From the cell containing the given text, extract its center point as [X, Y] coordinate. 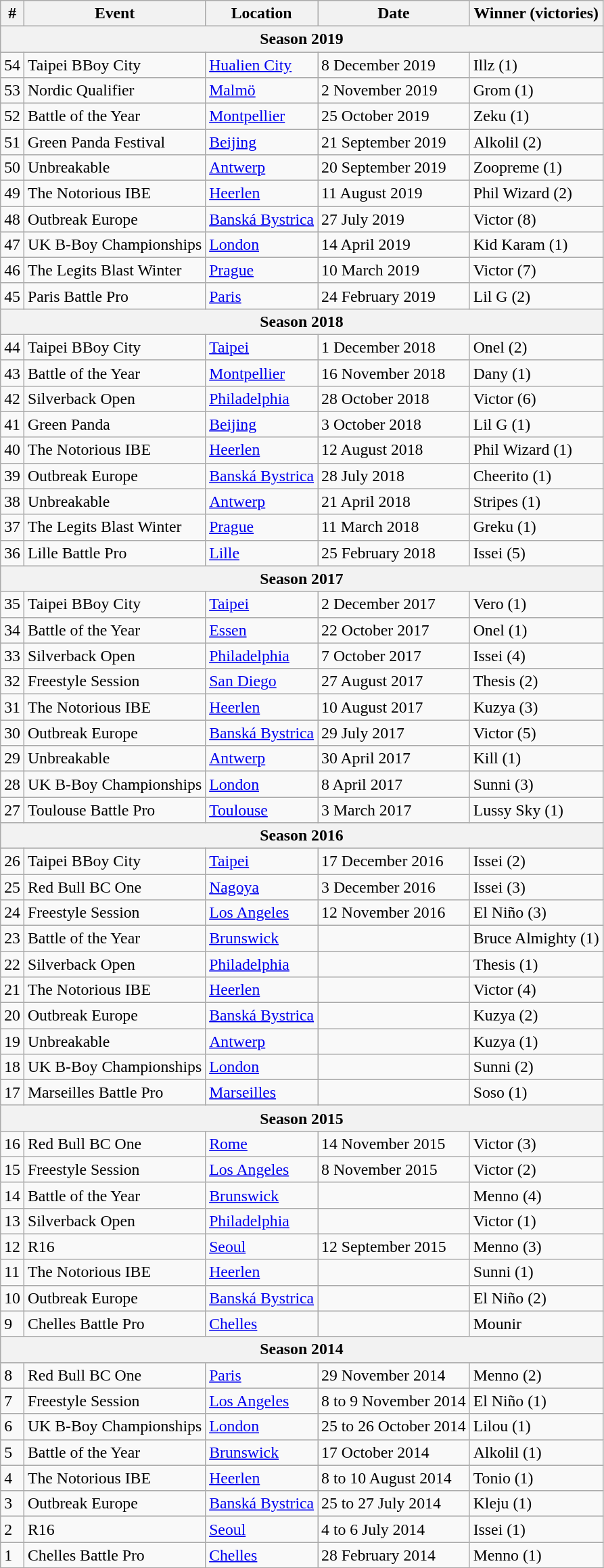
3 December 2016 [394, 887]
Marseilles Battle Pro [114, 1092]
Issei (5) [536, 553]
49 [12, 193]
Cheerito (1) [536, 476]
Bruce Almighty (1) [536, 938]
Green Panda Festival [114, 141]
14 [12, 1195]
24 [12, 912]
6 [12, 1427]
28 February 2014 [394, 1555]
29 [12, 759]
21 September 2019 [394, 141]
Victor (6) [536, 399]
Event [114, 14]
4 to 6 July 2014 [394, 1529]
11 [12, 1272]
10 [12, 1298]
El Niño (3) [536, 912]
20 [12, 1015]
Hualien City [262, 65]
20 September 2019 [394, 167]
44 [12, 347]
Zeku (1) [536, 116]
Alkolil (2) [536, 141]
Onel (1) [536, 630]
Lille Battle Pro [114, 553]
40 [12, 450]
Thesis (2) [536, 681]
2 December 2017 [394, 604]
38 [12, 501]
Victor (7) [536, 270]
Green Panda [114, 424]
Lussy Sky (1) [536, 810]
Nagoya [262, 887]
1 December 2018 [394, 347]
Thesis (1) [536, 964]
Season 2017 [302, 579]
Menno (3) [536, 1247]
14 November 2015 [394, 1144]
Malmö [262, 90]
Soso (1) [536, 1092]
El Niño (1) [536, 1401]
50 [12, 167]
4 [12, 1478]
11 August 2019 [394, 193]
8 December 2019 [394, 65]
Location [262, 14]
54 [12, 65]
29 July 2017 [394, 733]
25 February 2018 [394, 553]
30 April 2017 [394, 759]
11 March 2018 [394, 527]
Season 2015 [302, 1118]
Nordic Qualifier [114, 90]
Victor (2) [536, 1169]
Stripes (1) [536, 501]
Kuzya (2) [536, 1015]
24 February 2019 [394, 296]
47 [12, 244]
52 [12, 116]
17 December 2016 [394, 861]
25 to 27 July 2014 [394, 1504]
7 October 2017 [394, 656]
2 November 2019 [394, 90]
Dany (1) [536, 373]
Grom (1) [536, 90]
33 [12, 656]
8 April 2017 [394, 784]
Victor (5) [536, 733]
Date [394, 14]
22 October 2017 [394, 630]
Onel (2) [536, 347]
27 [12, 810]
45 [12, 296]
16 [12, 1144]
Season 2018 [302, 321]
Paris Battle Pro [114, 296]
Menno (4) [536, 1195]
Kuzya (3) [536, 707]
Lilou (1) [536, 1427]
Season 2014 [302, 1349]
18 [12, 1067]
8 to 9 November 2014 [394, 1401]
27 July 2019 [394, 219]
10 August 2017 [394, 707]
14 April 2019 [394, 244]
Issei (2) [536, 861]
Zoopreme (1) [536, 167]
12 August 2018 [394, 450]
32 [12, 681]
Winner (victories) [536, 14]
41 [12, 424]
37 [12, 527]
Victor (8) [536, 219]
8 [12, 1375]
10 March 2019 [394, 270]
46 [12, 270]
25 [12, 887]
3 March 2017 [394, 810]
Rome [262, 1144]
35 [12, 604]
9 [12, 1324]
Essen [262, 630]
23 [12, 938]
43 [12, 373]
Menno (2) [536, 1375]
31 [12, 707]
Sunni (1) [536, 1272]
# [12, 14]
22 [12, 964]
Season 2019 [302, 39]
Kid Karam (1) [536, 244]
Sunni (2) [536, 1067]
19 [12, 1041]
2 [12, 1529]
5 [12, 1452]
26 [12, 861]
13 [12, 1221]
25 to 26 October 2014 [394, 1427]
51 [12, 141]
Kill (1) [536, 759]
Kuzya (1) [536, 1041]
San Diego [262, 681]
Issei (3) [536, 887]
53 [12, 90]
42 [12, 399]
17 October 2014 [394, 1452]
17 [12, 1092]
28 October 2018 [394, 399]
Victor (1) [536, 1221]
Lil G (2) [536, 296]
Alkolil (1) [536, 1452]
36 [12, 553]
Phil Wizard (1) [536, 450]
16 November 2018 [394, 373]
Kleju (1) [536, 1504]
15 [12, 1169]
1 [12, 1555]
Issei (4) [536, 656]
27 August 2017 [394, 681]
21 [12, 989]
Victor (3) [536, 1144]
21 April 2018 [394, 501]
Toulouse Battle Pro [114, 810]
25 October 2019 [394, 116]
Mounir [536, 1324]
28 [12, 784]
Marseilles [262, 1092]
Tonio (1) [536, 1478]
39 [12, 476]
12 [12, 1247]
Toulouse [262, 810]
Vero (1) [536, 604]
29 November 2014 [394, 1375]
8 November 2015 [394, 1169]
48 [12, 219]
12 September 2015 [394, 1247]
28 July 2018 [394, 476]
34 [12, 630]
Greku (1) [536, 527]
3 October 2018 [394, 424]
8 to 10 August 2014 [394, 1478]
30 [12, 733]
Menno (1) [536, 1555]
Illz (1) [536, 65]
3 [12, 1504]
12 November 2016 [394, 912]
Phil Wizard (2) [536, 193]
Issei (1) [536, 1529]
Lil G (1) [536, 424]
Sunni (3) [536, 784]
Victor (4) [536, 989]
El Niño (2) [536, 1298]
Season 2016 [302, 836]
7 [12, 1401]
Lille [262, 553]
